Extract the [x, y] coordinate from the center of the cell holding the provided text.  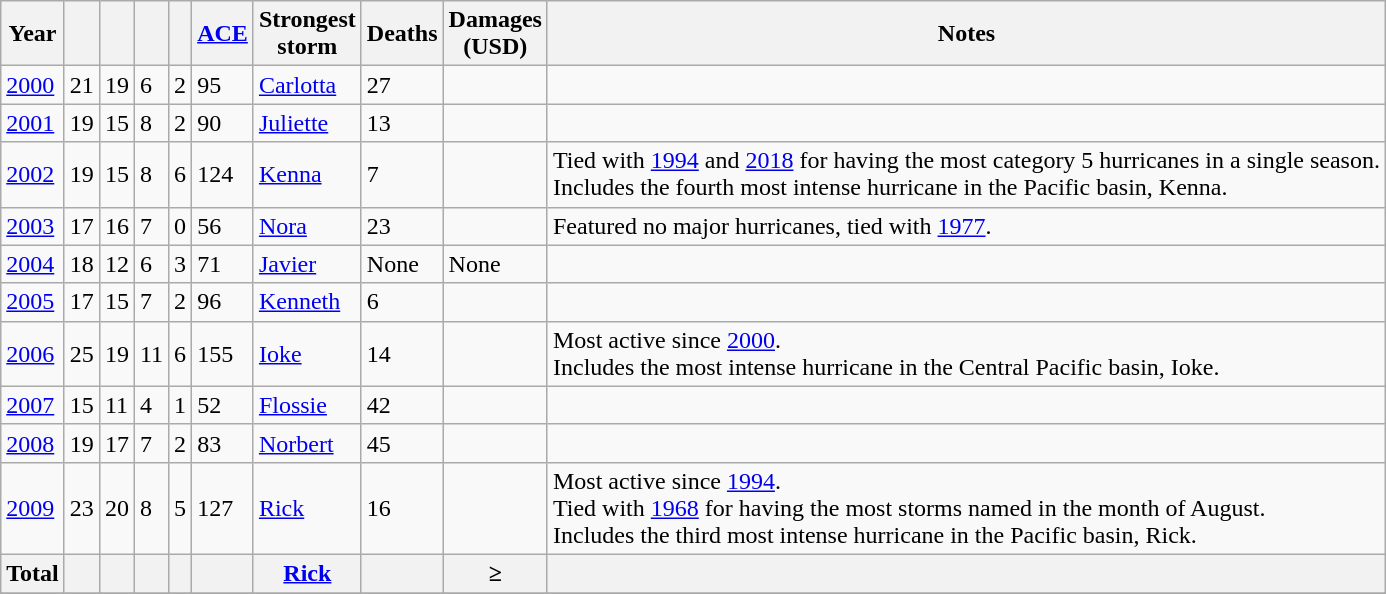
2005 [33, 302]
21 [82, 85]
Year [33, 34]
Damages(USD) [495, 34]
2002 [33, 174]
4 [151, 405]
Notes [966, 34]
96 [223, 302]
127 [223, 508]
Javier [307, 264]
Norbert [307, 443]
Carlotta [307, 85]
2006 [33, 354]
3 [180, 264]
Flossie [307, 405]
25 [82, 354]
12 [116, 264]
2009 [33, 508]
Most active since 2000. Includes the most intense hurricane in the Central Pacific basin, Ioke. [966, 354]
5 [180, 508]
Ioke [307, 354]
Kenneth [307, 302]
13 [402, 123]
52 [223, 405]
45 [402, 443]
Total [33, 573]
2003 [33, 226]
14 [402, 354]
42 [402, 405]
27 [402, 85]
95 [223, 85]
ACE [223, 34]
1 [180, 405]
2000 [33, 85]
71 [223, 264]
2007 [33, 405]
20 [116, 508]
2004 [33, 264]
Kenna [307, 174]
18 [82, 264]
56 [223, 226]
Nora [307, 226]
Deaths [402, 34]
83 [223, 443]
90 [223, 123]
0 [180, 226]
Strongeststorm [307, 34]
155 [223, 354]
Featured no major hurricanes, tied with 1977. [966, 226]
2008 [33, 443]
2001 [33, 123]
≥ [495, 573]
Juliette [307, 123]
124 [223, 174]
